Return the (X, Y) coordinate for the center point of the cell that contains the specified text.  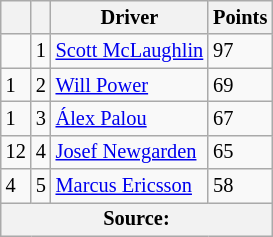
12 (16, 152)
Josef Newgarden (130, 152)
Driver (130, 17)
67 (240, 118)
Source: (136, 219)
Álex Palou (130, 118)
3 (41, 118)
65 (240, 152)
97 (240, 51)
Will Power (130, 85)
Marcus Ericsson (130, 186)
5 (41, 186)
Scott McLaughlin (130, 51)
58 (240, 186)
2 (41, 85)
Points (240, 17)
69 (240, 85)
